Extract the (X, Y) coordinate from the center of the cell holding the provided text.  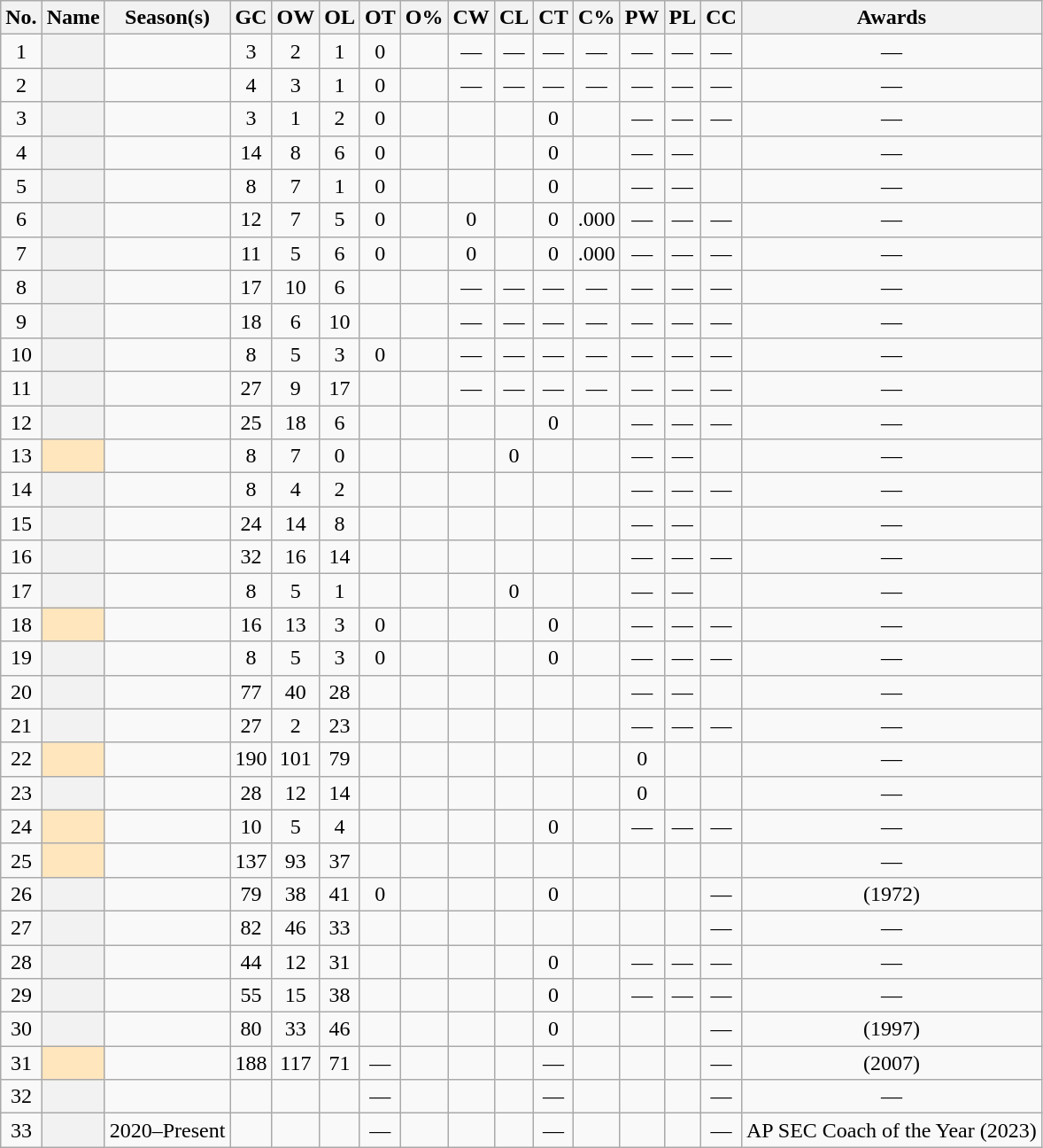
OT (380, 18)
GC (251, 18)
OW (296, 18)
CC (722, 18)
137 (251, 860)
77 (251, 692)
PL (683, 18)
O% (424, 18)
22 (21, 759)
Name (73, 18)
CW (471, 18)
20 (21, 692)
(2007) (891, 1063)
82 (251, 927)
117 (296, 1063)
19 (21, 658)
93 (296, 860)
44 (251, 961)
CT (553, 18)
41 (340, 894)
No. (21, 18)
2020–Present (167, 1130)
29 (21, 996)
101 (296, 759)
71 (340, 1063)
C% (597, 18)
PW (642, 18)
26 (21, 894)
190 (251, 759)
(1972) (891, 894)
30 (21, 1029)
40 (296, 692)
37 (340, 860)
Awards (891, 18)
AP SEC Coach of the Year (2023) (891, 1130)
CL (514, 18)
(1997) (891, 1029)
21 (21, 725)
Season(s) (167, 18)
OL (340, 18)
55 (251, 996)
188 (251, 1063)
80 (251, 1029)
